Extract the [X, Y] coordinate from the center of the cell holding the provided text.  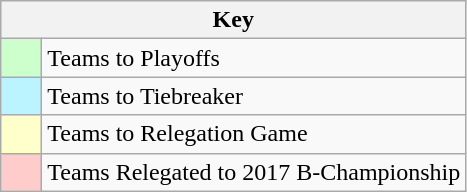
Teams to Playoffs [254, 58]
Key [234, 20]
Teams to Relegation Game [254, 134]
Teams to Tiebreaker [254, 96]
Teams Relegated to 2017 B-Championship [254, 172]
